Scan for the cell matching the given text and deliver its (x, y) coordinate at center. 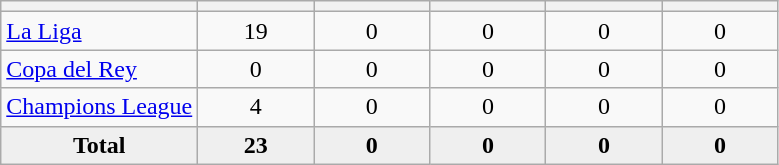
La Liga (100, 31)
19 (256, 31)
Champions League (100, 107)
4 (256, 107)
Total (100, 145)
Copa del Rey (100, 69)
23 (256, 145)
